Search for the cell housing the specified text and yield its (x, y) center coordinate. 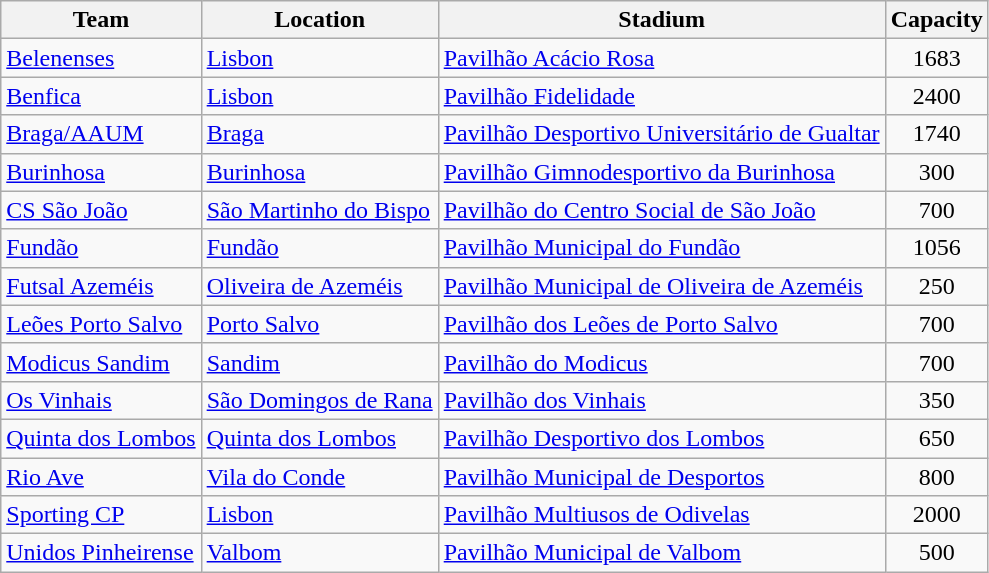
Pavilhão dos Leões de Porto Salvo (662, 324)
Belenenses (101, 58)
Unidos Pinheirense (101, 553)
Location (320, 20)
300 (936, 172)
Sandim (320, 362)
2400 (936, 96)
Oliveira de Azeméis (320, 286)
São Domingos de Rana (320, 400)
350 (936, 400)
Stadium (662, 20)
Pavilhão Acácio Rosa (662, 58)
Futsal Azeméis (101, 286)
Pavilhão Fidelidade (662, 96)
Rio Ave (101, 477)
Capacity (936, 20)
Braga/AAUM (101, 134)
Pavilhão dos Vinhais (662, 400)
Pavilhão Municipal de Valbom (662, 553)
Team (101, 20)
800 (936, 477)
Pavilhão Municipal de Oliveira de Azeméis (662, 286)
650 (936, 438)
Pavilhão Municipal do Fundão (662, 248)
Pavilhão do Centro Social de São João (662, 210)
Valbom (320, 553)
2000 (936, 515)
Os Vinhais (101, 400)
Braga (320, 134)
Benfica (101, 96)
Pavilhão Desportivo dos Lombos (662, 438)
Pavilhão Municipal de Desportos (662, 477)
250 (936, 286)
Pavilhão Multiusos de Odivelas (662, 515)
Sporting CP (101, 515)
Modicus Sandim (101, 362)
São Martinho do Bispo (320, 210)
CS São João (101, 210)
500 (936, 553)
Pavilhão Desportivo Universitário de Gualtar (662, 134)
1740 (936, 134)
Pavilhão do Modicus (662, 362)
Pavilhão Gimnodesportivo da Burinhosa (662, 172)
Leões Porto Salvo (101, 324)
Porto Salvo (320, 324)
1056 (936, 248)
1683 (936, 58)
Vila do Conde (320, 477)
